Detect which cell encompasses the target text, then output its (X, Y) center coordinate. 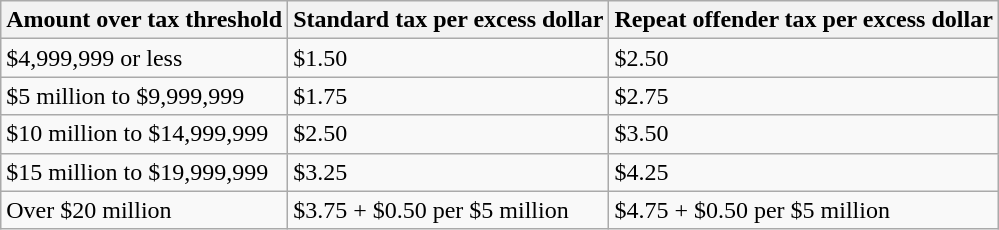
$3.75 + $0.50 per $5 million (448, 210)
Standard tax per excess dollar (448, 20)
$10 million to $14,999,999 (144, 134)
$2.75 (804, 96)
$4.75 + $0.50 per $5 million (804, 210)
$5 million to $9,999,999 (144, 96)
Amount over tax threshold (144, 20)
$4.25 (804, 172)
Repeat offender tax per excess dollar (804, 20)
$15 million to $19,999,999 (144, 172)
Over $20 million (144, 210)
$3.50 (804, 134)
$1.50 (448, 58)
$3.25 (448, 172)
$1.75 (448, 96)
$4,999,999 or less (144, 58)
